Return the (X, Y) coordinate for the center point of the cell that contains the specified text.  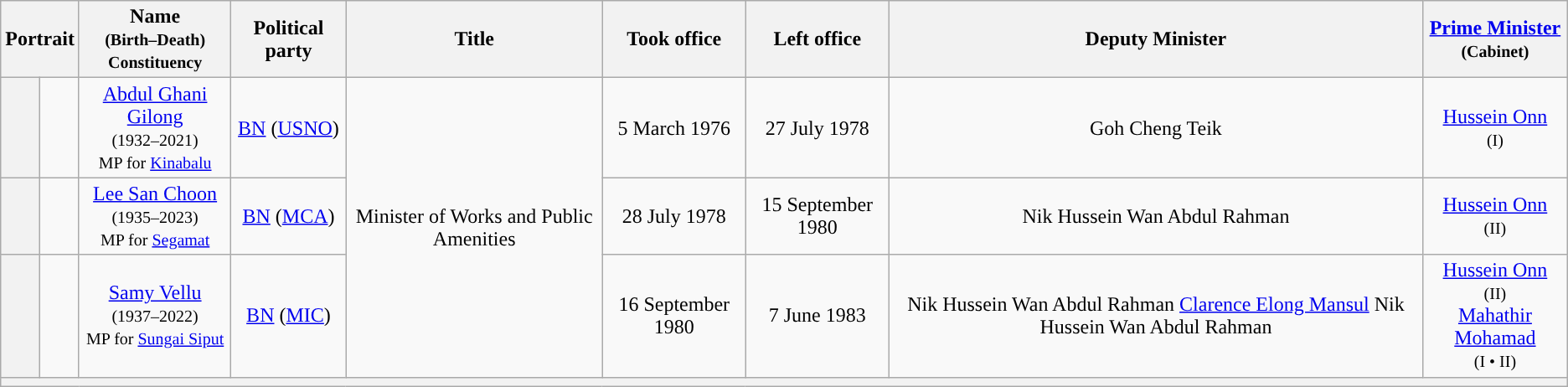
28 July 1978 (673, 216)
Goh Cheng Teik (1156, 127)
Lee San Choon(1935–2023)MP for Segamat (154, 216)
Title (474, 39)
Deputy Minister (1156, 39)
Name(Birth–Death)Constituency (154, 39)
Nik Hussein Wan Abdul Rahman (1156, 216)
BN (MIC) (288, 316)
BN (MCA) (288, 216)
Portrait (40, 39)
Political party (288, 39)
Hussein Onn(II) (1496, 216)
5 March 1976 (673, 127)
Left office (818, 39)
Nik Hussein Wan Abdul Rahman Clarence Elong Mansul Nik Hussein Wan Abdul Rahman (1156, 316)
Minister of Works and Public Amenities (474, 228)
Hussein Onn(I) (1496, 127)
7 June 1983 (818, 316)
16 September 1980 (673, 316)
Took office (673, 39)
Prime Minister(Cabinet) (1496, 39)
BN (USNO) (288, 127)
27 July 1978 (818, 127)
Abdul Ghani Gilong(1932–2021)MP for Kinabalu (154, 127)
Samy Vellu(1937–2022)MP for Sungai Siput (154, 316)
15 September 1980 (818, 216)
Hussein Onn(II)Mahathir Mohamad(I • II) (1496, 316)
